Capture the cell that displays the provided text and extract its (x, y) central coordinate. 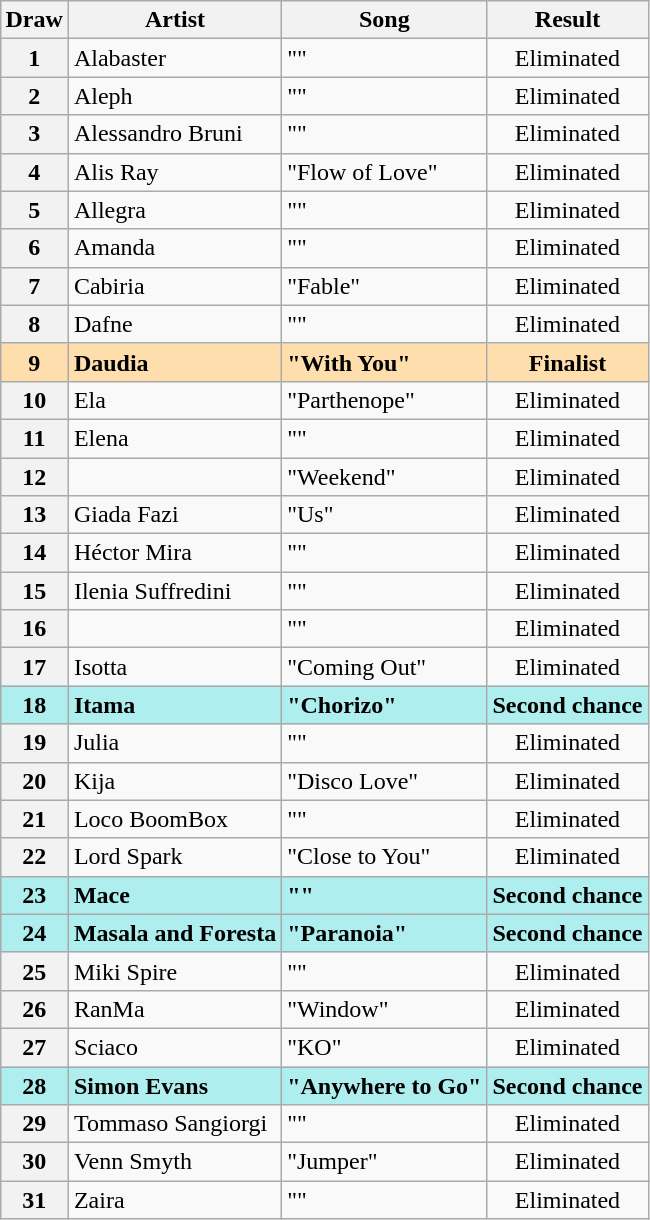
"Flow of Love" (384, 172)
"Chorizo" (384, 705)
26 (34, 1009)
Ela (174, 400)
4 (34, 172)
Sciaco (174, 1047)
8 (34, 324)
Finalist (568, 362)
25 (34, 971)
6 (34, 248)
"Window" (384, 1009)
14 (34, 553)
RanMa (174, 1009)
7 (34, 286)
21 (34, 819)
Draw (34, 20)
Alabaster (174, 58)
10 (34, 400)
Kija (174, 781)
20 (34, 781)
Alis Ray (174, 172)
Loco BoomBox (174, 819)
"Paranoia" (384, 933)
1 (34, 58)
"Us" (384, 515)
3 (34, 134)
Isotta (174, 667)
2 (34, 96)
Elena (174, 438)
Artist (174, 20)
"Weekend" (384, 477)
Song (384, 20)
Allegra (174, 210)
15 (34, 591)
Amanda (174, 248)
28 (34, 1085)
Daudia (174, 362)
"Parthenope" (384, 400)
11 (34, 438)
31 (34, 1200)
"Fable" (384, 286)
Itama (174, 705)
19 (34, 743)
Alessandro Bruni (174, 134)
"Close to You" (384, 857)
Result (568, 20)
Masala and Foresta (174, 933)
22 (34, 857)
Aleph (174, 96)
Zaira (174, 1200)
Tommaso Sangiorgi (174, 1124)
"Coming Out" (384, 667)
30 (34, 1162)
"KO" (384, 1047)
Ilenia Suffredini (174, 591)
"With You" (384, 362)
29 (34, 1124)
"Anywhere to Go" (384, 1085)
Cabiria (174, 286)
Mace (174, 895)
18 (34, 705)
17 (34, 667)
Héctor Mira (174, 553)
Miki Spire (174, 971)
24 (34, 933)
Julia (174, 743)
12 (34, 477)
27 (34, 1047)
16 (34, 629)
Lord Spark (174, 857)
23 (34, 895)
13 (34, 515)
"Disco Love" (384, 781)
Giada Fazi (174, 515)
"Jumper" (384, 1162)
Simon Evans (174, 1085)
Venn Smyth (174, 1162)
5 (34, 210)
Dafne (174, 324)
9 (34, 362)
